Search for the cell housing the specified text and yield its (X, Y) center coordinate. 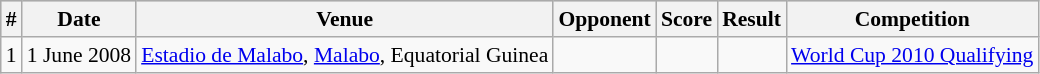
Venue (344, 19)
Score (686, 19)
Date (79, 19)
1 June 2008 (79, 55)
Result (752, 19)
Competition (912, 19)
Opponent (604, 19)
Estadio de Malabo, Malabo, Equatorial Guinea (344, 55)
# (12, 19)
World Cup 2010 Qualifying (912, 55)
1 (12, 55)
